Locate the cell with the specified text and output its (x, y) center coordinate. 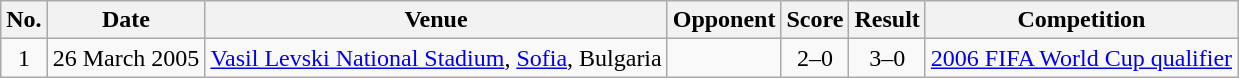
Opponent (724, 20)
Score (815, 20)
3–0 (887, 58)
Competition (1081, 20)
Date (126, 20)
1 (24, 58)
No. (24, 20)
Result (887, 20)
2–0 (815, 58)
Venue (436, 20)
2006 FIFA World Cup qualifier (1081, 58)
26 March 2005 (126, 58)
Vasil Levski National Stadium, Sofia, Bulgaria (436, 58)
